Return the [x, y] coordinate for the center point of the cell that contains the specified text.  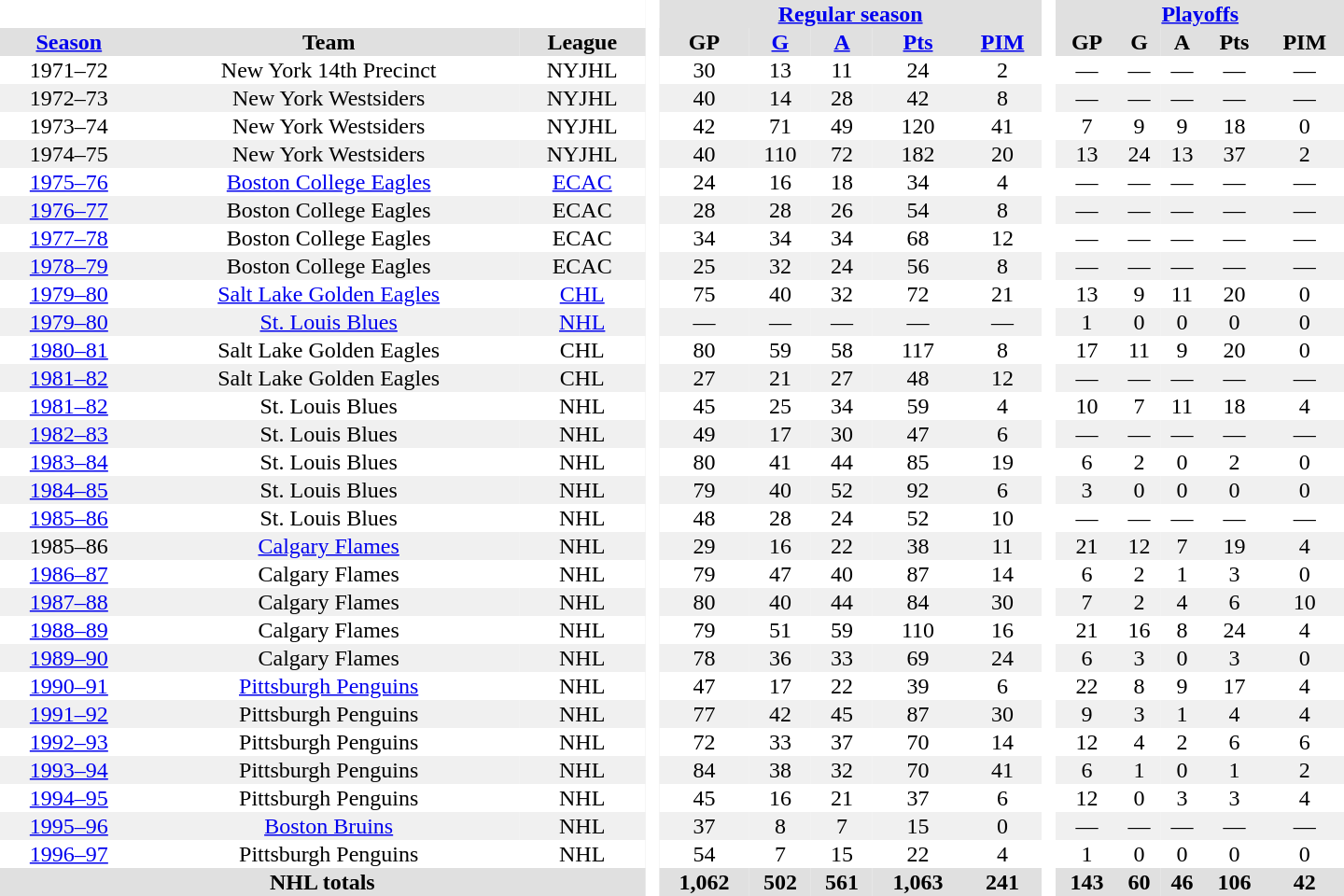
1976–77 [69, 210]
92 [918, 490]
69 [918, 658]
39 [918, 686]
29 [704, 546]
League [582, 42]
Regular season [850, 14]
1971–72 [69, 70]
68 [918, 238]
117 [918, 350]
51 [780, 630]
46 [1182, 882]
1991–92 [69, 714]
1990–91 [69, 686]
1989–90 [69, 658]
75 [704, 294]
1987–88 [69, 602]
58 [842, 350]
56 [918, 266]
NHL totals [323, 882]
85 [918, 462]
Boston Bruins [329, 826]
26 [842, 210]
60 [1140, 882]
1977–78 [69, 238]
1983–84 [69, 462]
1988–89 [69, 630]
71 [780, 126]
561 [842, 882]
1,063 [918, 882]
1975–76 [69, 182]
36 [780, 658]
New York 14th Precinct [329, 70]
143 [1086, 882]
1,062 [704, 882]
Team [329, 42]
1992–93 [69, 742]
Playoffs [1200, 14]
1974–75 [69, 154]
1993–94 [69, 770]
1994–95 [69, 798]
502 [780, 882]
1980–81 [69, 350]
Season [69, 42]
1984–85 [69, 490]
77 [704, 714]
1972–73 [69, 98]
120 [918, 126]
1978–79 [69, 266]
1982–83 [69, 434]
106 [1234, 882]
1995–96 [69, 826]
1996–97 [69, 854]
78 [704, 658]
1973–74 [69, 126]
241 [1002, 882]
182 [918, 154]
1986–87 [69, 574]
